Provide the (x, y) coordinate of the cell's center where the given text is located.  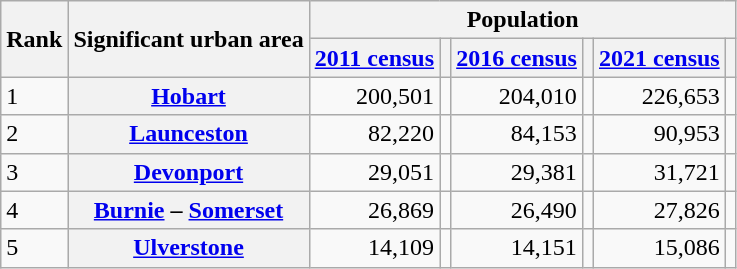
15,086 (659, 248)
14,151 (517, 248)
26,869 (374, 210)
1 (34, 96)
226,653 (659, 96)
5 (34, 248)
90,953 (659, 134)
Launceston (188, 134)
2011 census (374, 58)
29,051 (374, 172)
Hobart (188, 96)
26,490 (517, 210)
2021 census (659, 58)
29,381 (517, 172)
82,220 (374, 134)
Population (522, 20)
14,109 (374, 248)
Devonport (188, 172)
Rank (34, 39)
Significant urban area (188, 39)
Ulverstone (188, 248)
31,721 (659, 172)
200,501 (374, 96)
4 (34, 210)
2 (34, 134)
3 (34, 172)
2016 census (517, 58)
204,010 (517, 96)
Burnie – Somerset (188, 210)
84,153 (517, 134)
27,826 (659, 210)
